Determine the (X, Y) coordinate at the center of the cell enclosing the given text.  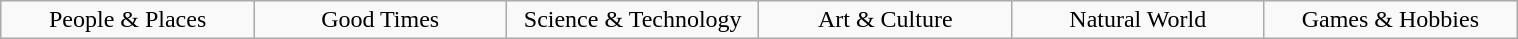
Natural World (1138, 20)
People & Places (128, 20)
Science & Technology (632, 20)
Games & Hobbies (1390, 20)
Good Times (380, 20)
Art & Culture (886, 20)
